From the cell containing the given text, extract its center point as (x, y) coordinate. 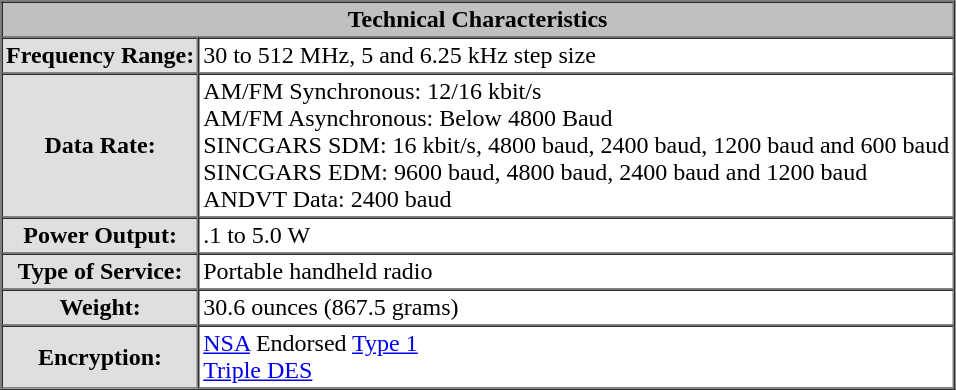
Portable handheld radio (576, 272)
Frequency Range: (100, 56)
Encryption: (100, 358)
30 to 512 MHz, 5 and 6.25 kHz step size (576, 56)
Technical Characteristics (478, 20)
Power Output: (100, 236)
NSA Endorsed Type 1Triple DES (576, 358)
Weight: (100, 308)
Type of Service: (100, 272)
30.6 ounces (867.5 grams) (576, 308)
.1 to 5.0 W (576, 236)
Data Rate: (100, 146)
